Scan for the cell matching the given text and deliver its [X, Y] coordinate at center. 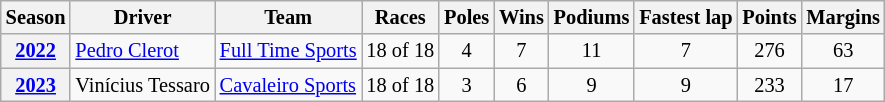
Pedro Clerot [142, 51]
Fastest lap [686, 17]
Poles [466, 17]
Races [401, 17]
63 [844, 51]
Wins [522, 17]
4 [466, 51]
17 [844, 85]
Vinícius Tessaro [142, 85]
Podiums [592, 17]
Driver [142, 17]
Season [36, 17]
2022 [36, 51]
3 [466, 85]
233 [769, 85]
Cavaleiro Sports [288, 85]
11 [592, 51]
Margins [844, 17]
6 [522, 85]
Points [769, 17]
276 [769, 51]
Full Time Sports [288, 51]
2023 [36, 85]
Team [288, 17]
